Find where the given text appears and provide that cell's center as [X, Y] coordinate. 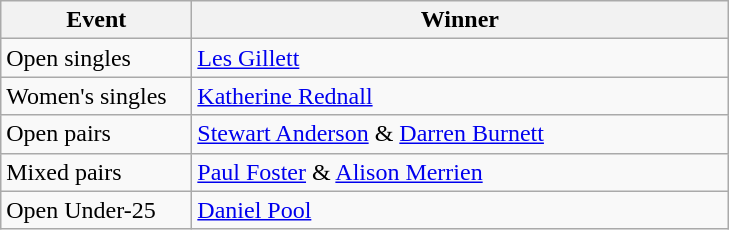
Les Gillett [460, 58]
Katherine Rednall [460, 96]
Winner [460, 20]
Open singles [96, 58]
Women's singles [96, 96]
Event [96, 20]
Open pairs [96, 134]
Paul Foster & Alison Merrien [460, 172]
Mixed pairs [96, 172]
Open Under-25 [96, 210]
Stewart Anderson & Darren Burnett [460, 134]
Daniel Pool [460, 210]
